Extract the (x, y) coordinate from the center of the cell holding the provided text.  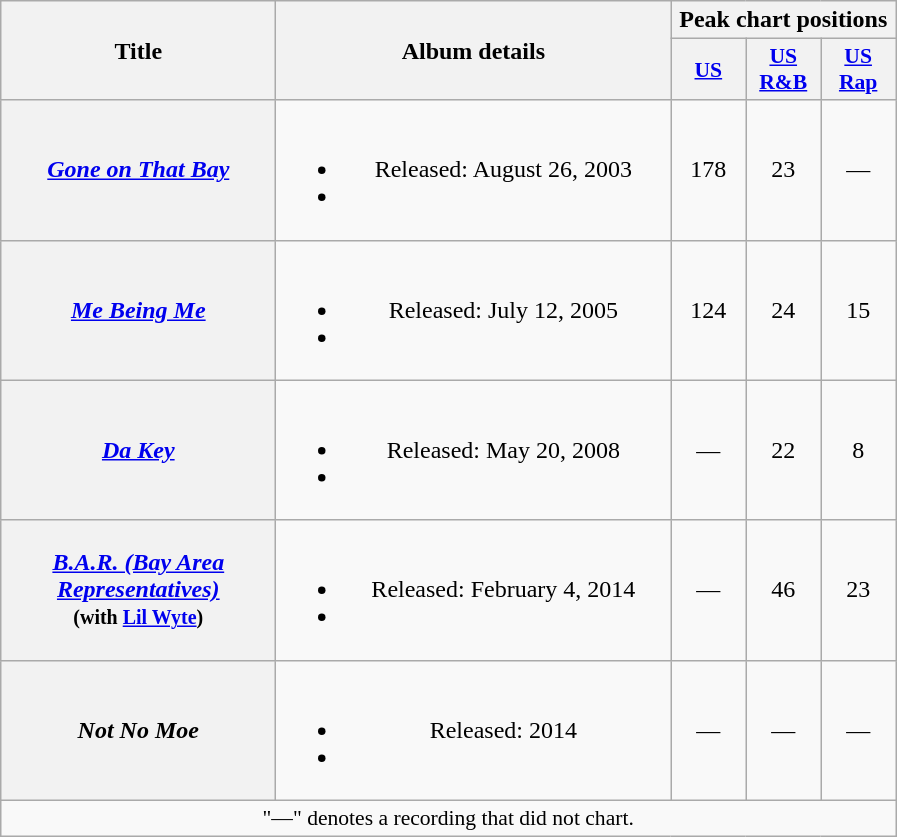
46 (784, 590)
Gone on That Bay (138, 170)
124 (708, 310)
Released: 2014 (474, 730)
Title (138, 50)
Me Being Me (138, 310)
Released: July 12, 2005 (474, 310)
8 (858, 450)
Released: August 26, 2003 (474, 170)
US (708, 70)
Da Key (138, 450)
Peak chart positions (784, 20)
22 (784, 450)
Released: May 20, 2008 (474, 450)
15 (858, 310)
B.A.R. (Bay Area Representatives)(with Lil Wyte) (138, 590)
US Rap (858, 70)
Released: February 4, 2014 (474, 590)
24 (784, 310)
Album details (474, 50)
US R&B (784, 70)
"—" denotes a recording that did not chart. (448, 818)
Not No Moe (138, 730)
178 (708, 170)
